For the text-containing cell, return its midpoint in (x, y) coordinate format. 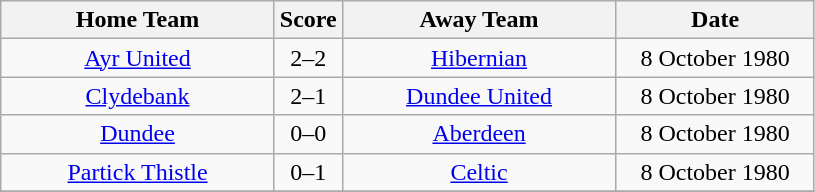
Ayr United (138, 58)
0–0 (308, 134)
Date (716, 20)
Hibernian (479, 58)
Away Team (479, 20)
2–2 (308, 58)
0–1 (308, 172)
Partick Thistle (138, 172)
Clydebank (138, 96)
Celtic (479, 172)
Dundee United (479, 96)
Dundee (138, 134)
Aberdeen (479, 134)
2–1 (308, 96)
Home Team (138, 20)
Score (308, 20)
